Provide the (X, Y) coordinate of the cell's center where the given text is located.  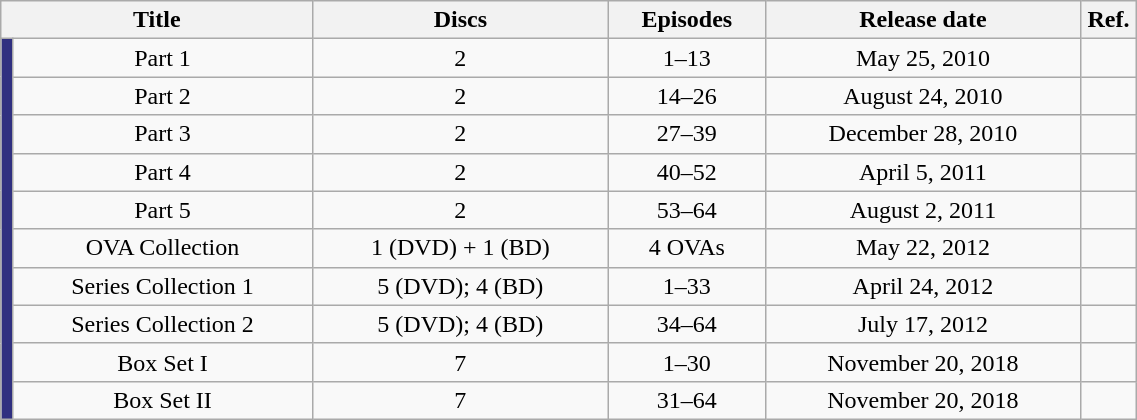
Title (157, 20)
31–64 (687, 400)
4 OVAs (687, 248)
1–33 (687, 286)
Part 1 (162, 58)
Part 4 (162, 172)
May 22, 2012 (923, 248)
40–52 (687, 172)
Box Set I (162, 362)
Series Collection 1 (162, 286)
December 28, 2010 (923, 134)
Part 5 (162, 210)
53–64 (687, 210)
Part 3 (162, 134)
April 24, 2012 (923, 286)
July 17, 2012 (923, 324)
1 (DVD) + 1 (BD) (460, 248)
OVA Collection (162, 248)
April 5, 2011 (923, 172)
34–64 (687, 324)
14–26 (687, 96)
Ref. (1108, 20)
Box Set II (162, 400)
August 24, 2010 (923, 96)
1–13 (687, 58)
May 25, 2010 (923, 58)
Series Collection 2 (162, 324)
Discs (460, 20)
Release date (923, 20)
27–39 (687, 134)
Episodes (687, 20)
Part 2 (162, 96)
August 2, 2011 (923, 210)
1–30 (687, 362)
